Find where the given text appears and provide that cell's center as (x, y) coordinate. 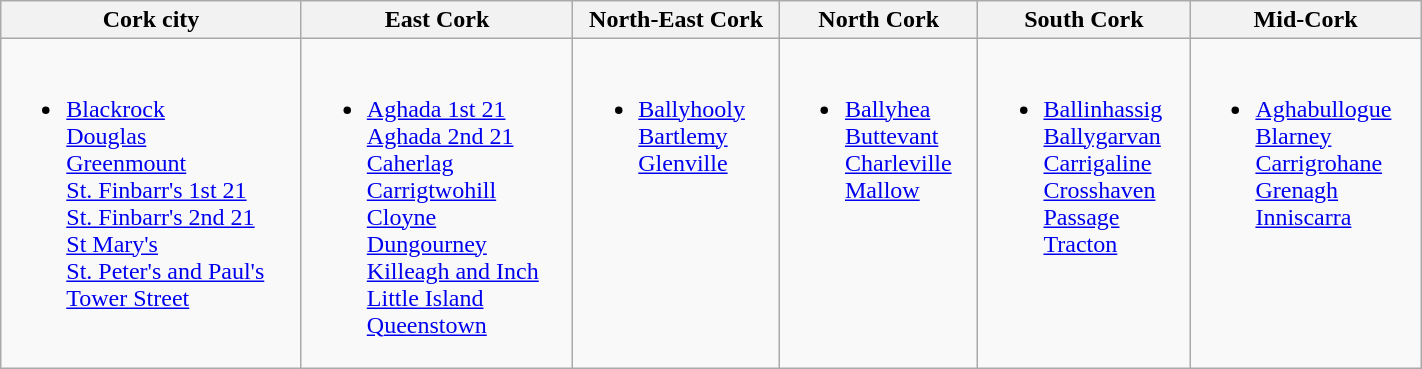
Cork city (152, 20)
BallinhassigBallygarvanCarrigalineCrosshavenPassageTracton (1084, 204)
BlackrockDouglasGreenmountSt. Finbarr's 1st 21St. Finbarr's 2nd 21St Mary'sSt. Peter's and Paul'sTower Street (152, 204)
AghabullogueBlarneyCarrigrohaneGrenaghInniscarra (1306, 204)
Mid-Cork (1306, 20)
BallyhoolyBartlemyGlenville (676, 204)
BallyheaButtevantCharlevilleMallow (878, 204)
East Cork (436, 20)
North-East Cork (676, 20)
South Cork (1084, 20)
North Cork (878, 20)
Aghada 1st 21Aghada 2nd 21CaherlagCarrigtwohillCloyneDungourneyKilleagh and InchLittle IslandQueenstown (436, 204)
